Output the (x, y) coordinate of the center of the cell containing the given text.  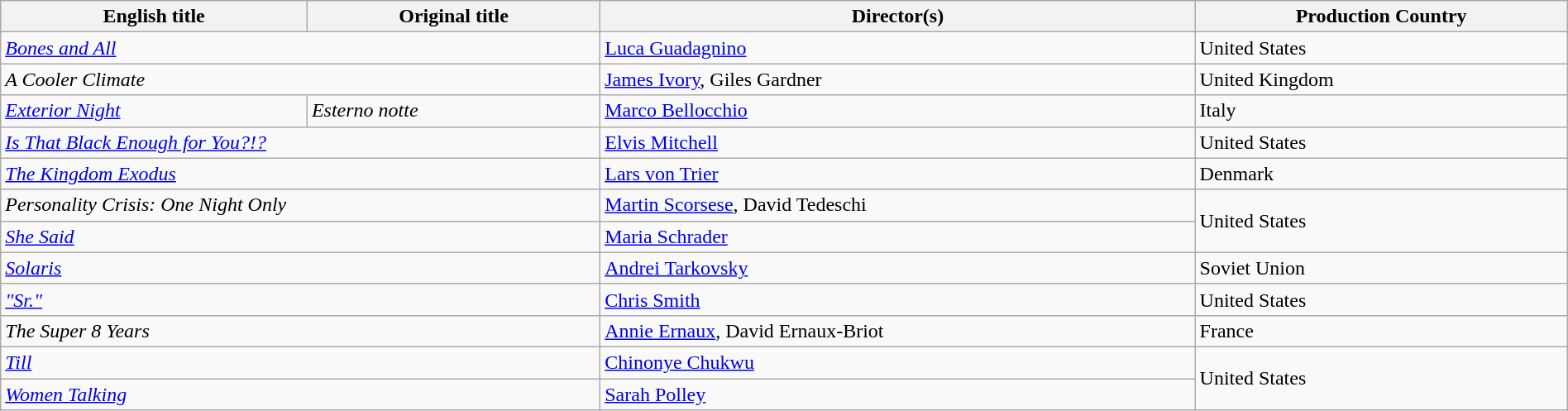
James Ivory, Giles Gardner (898, 79)
Chinonye Chukwu (898, 362)
Solaris (301, 268)
Chris Smith (898, 299)
Soviet Union (1381, 268)
The Super 8 Years (301, 331)
Exterior Night (154, 111)
Director(s) (898, 17)
Lars von Trier (898, 174)
Elvis Mitchell (898, 142)
Andrei Tarkovsky (898, 268)
English title (154, 17)
A Cooler Climate (301, 79)
Esterno notte (453, 111)
"Sr." (301, 299)
The Kingdom Exodus (301, 174)
France (1381, 331)
She Said (301, 237)
Is That Black Enough for You?!? (301, 142)
Denmark (1381, 174)
Martin Scorsese, David Tedeschi (898, 205)
Personality Crisis: One Night Only (301, 205)
United Kingdom (1381, 79)
Original title (453, 17)
Annie Ernaux, David Ernaux-Briot (898, 331)
Luca Guadagnino (898, 48)
Production Country (1381, 17)
Till (301, 362)
Italy (1381, 111)
Marco Bellocchio (898, 111)
Sarah Polley (898, 394)
Women Talking (301, 394)
Bones and All (301, 48)
Maria Schrader (898, 237)
